Extract the [X, Y] coordinate from the center of the cell holding the provided text.  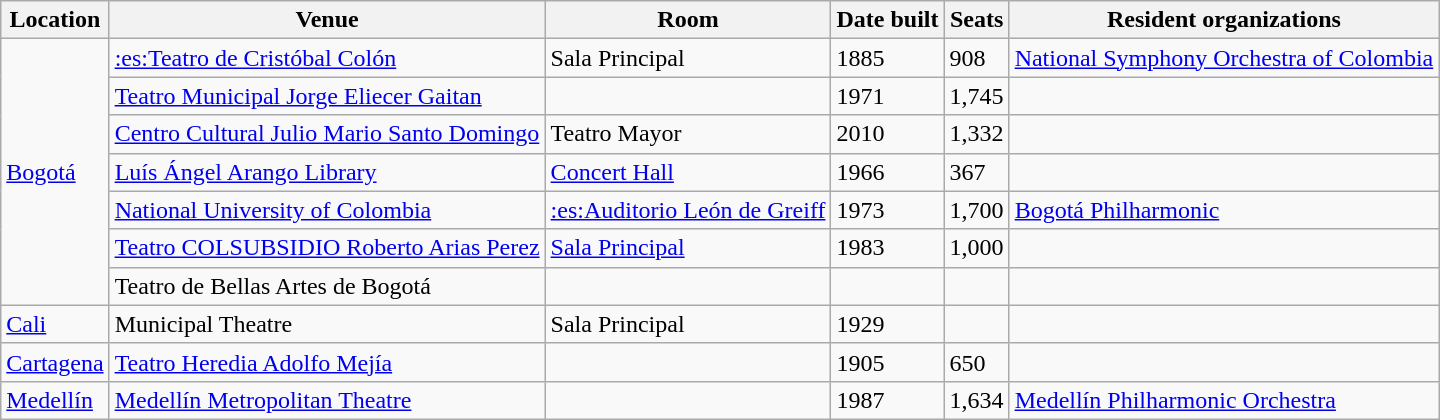
:es:Auditorio León de Greiff [688, 210]
Bogotá [55, 172]
Teatro Heredia Adolfo Mejía [327, 362]
1971 [888, 96]
Cali [55, 324]
Location [55, 20]
1905 [888, 362]
1983 [888, 248]
1,700 [976, 210]
1973 [888, 210]
Seats [976, 20]
1929 [888, 324]
Teatro Municipal Jorge Eliecer Gaitan [327, 96]
367 [976, 172]
Municipal Theatre [327, 324]
Venue [327, 20]
National Symphony Orchestra of Colombia [1224, 58]
:es:Teatro de Cristóbal Colón [327, 58]
1,634 [976, 400]
1,000 [976, 248]
National University of Colombia [327, 210]
Teatro Mayor [688, 134]
1,332 [976, 134]
Medellín Metropolitan Theatre [327, 400]
Medellín [55, 400]
1987 [888, 400]
Concert Hall [688, 172]
1966 [888, 172]
Medellín Philharmonic Orchestra [1224, 400]
650 [976, 362]
Cartagena [55, 362]
Date built [888, 20]
Room [688, 20]
Centro Cultural Julio Mario Santo Domingo [327, 134]
Bogotá Philharmonic [1224, 210]
908 [976, 58]
Teatro de Bellas Artes de Bogotá [327, 286]
1,745 [976, 96]
Teatro COLSUBSIDIO Roberto Arias Perez [327, 248]
2010 [888, 134]
Luís Ángel Arango Library [327, 172]
1885 [888, 58]
Resident organizations [1224, 20]
